Locate the cell with the specified text and output its [x, y] center coordinate. 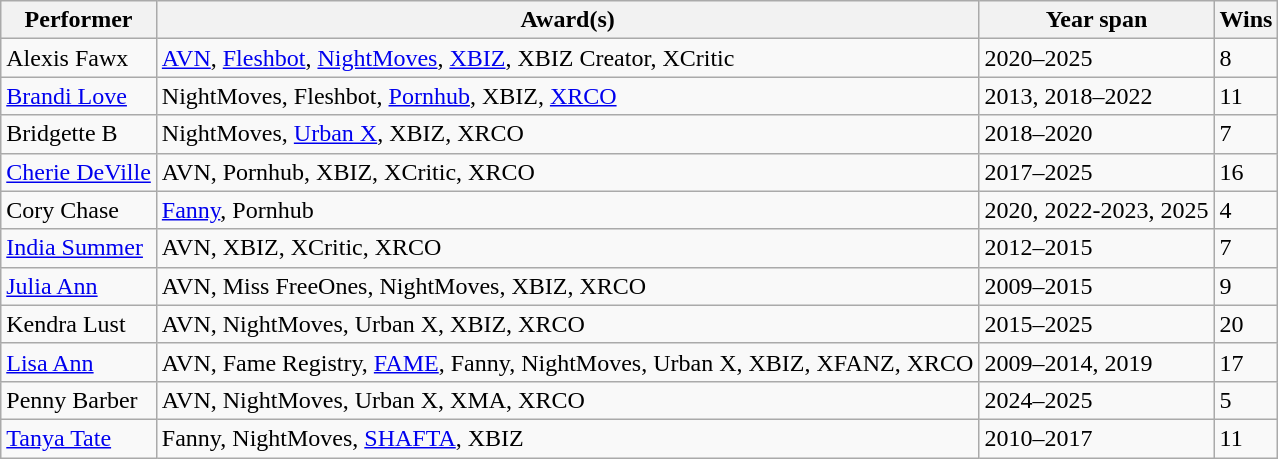
2009–2015 [1096, 286]
AVN, XBIZ, XCritic, XRCO [568, 248]
4 [1246, 210]
India Summer [79, 248]
Bridgette B [79, 134]
AVN, Fame Registry, FAME, Fanny, NightMoves, Urban X, XBIZ, XFANZ, XRCO [568, 362]
Award(s) [568, 20]
Year span [1096, 20]
2010–2017 [1096, 438]
Fanny, NightMoves, SHAFTA, XBIZ [568, 438]
8 [1246, 58]
Alexis Fawx [79, 58]
17 [1246, 362]
2012–2015 [1096, 248]
Wins [1246, 20]
9 [1246, 286]
2013, 2018–2022 [1096, 96]
AVN, Fleshbot, NightMoves, XBIZ, XBIZ Creator, XCritic [568, 58]
AVN, NightMoves, Urban X, XBIZ, XRCO [568, 324]
Performer [79, 20]
Brandi Love [79, 96]
AVN, Miss FreeOnes, NightMoves, XBIZ, XRCO [568, 286]
Fanny, Pornhub [568, 210]
2020–2025 [1096, 58]
5 [1246, 400]
AVN, Pornhub, XBIZ, XCritic, XRCO [568, 172]
2009–2014, 2019 [1096, 362]
16 [1246, 172]
2018–2020 [1096, 134]
2017–2025 [1096, 172]
NightMoves, Urban X, XBIZ, XRCO [568, 134]
Penny Barber [79, 400]
Cherie DeVille [79, 172]
NightMoves, Fleshbot, Pornhub, XBIZ, XRCO [568, 96]
20 [1246, 324]
AVN, NightMoves, Urban X, XMA, XRCO [568, 400]
Julia Ann [79, 286]
2015–2025 [1096, 324]
2024–2025 [1096, 400]
Kendra Lust [79, 324]
Cory Chase [79, 210]
2020, 2022-2023, 2025 [1096, 210]
Lisa Ann [79, 362]
Tanya Tate [79, 438]
